Find where the given text appears and provide that cell's center as (x, y) coordinate. 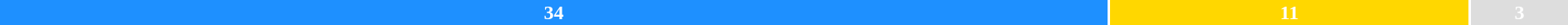
11 (1289, 12)
34 (554, 12)
3 (1520, 12)
